Identify which cell holds the provided text, then report its [X, Y] central coordinate. 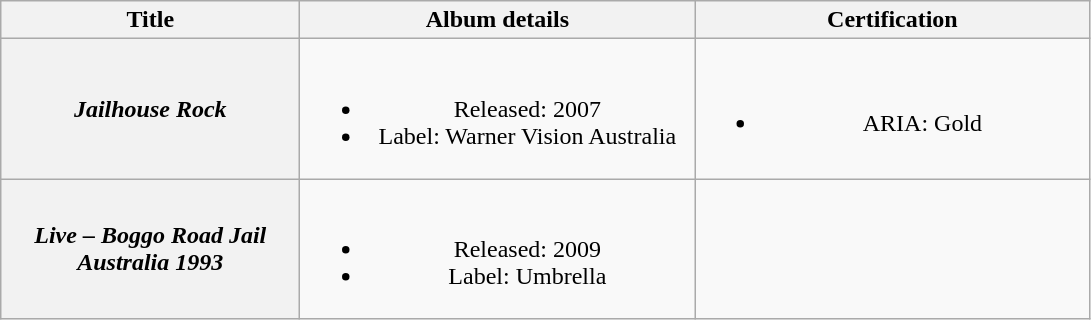
Released: 2009Label: Umbrella [498, 249]
ARIA: Gold [892, 109]
Album details [498, 20]
Released: 2007Label: Warner Vision Australia [498, 109]
Jailhouse Rock [150, 109]
Live – Boggo Road Jail Australia 1993 [150, 249]
Certification [892, 20]
Title [150, 20]
